Output the (x, y) coordinate of the center of the cell containing the given text.  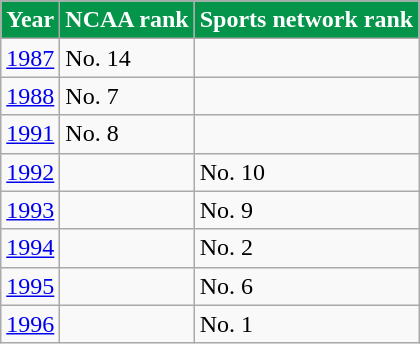
No. 2 (306, 248)
No. 6 (306, 286)
No. 7 (127, 96)
No. 8 (127, 134)
No. 9 (306, 210)
NCAA rank (127, 20)
1993 (30, 210)
1996 (30, 324)
1991 (30, 134)
1988 (30, 96)
1995 (30, 286)
No. 10 (306, 172)
Sports network rank (306, 20)
Year (30, 20)
1994 (30, 248)
No. 1 (306, 324)
No. 14 (127, 58)
1987 (30, 58)
1992 (30, 172)
